Detect which cell encompasses the target text, then output its [x, y] center coordinate. 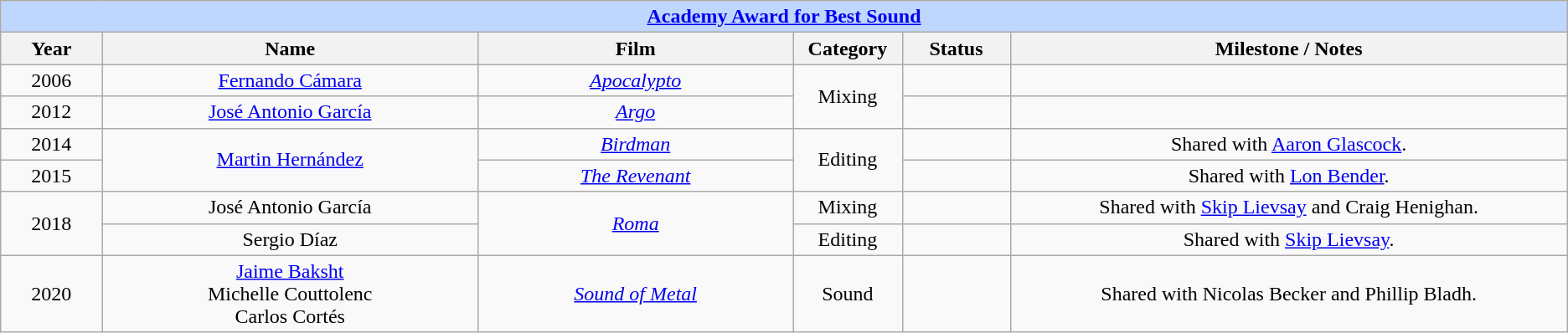
Birdman [635, 144]
Martin Hernández [290, 160]
2014 [52, 144]
The Revenant [635, 176]
Name [290, 49]
Fernando Cámara [290, 80]
Milestone / Notes [1288, 49]
Academy Award for Best Sound [784, 17]
Sergio Díaz [290, 239]
Shared with Aaron Glascock. [1288, 144]
Sound of Metal [635, 294]
Argo [635, 112]
Shared with Skip Lievsay. [1288, 239]
Category [848, 49]
Shared with Nicolas Becker and Phillip Bladh. [1288, 294]
Year [52, 49]
Shared with Skip Lievsay and Craig Henighan. [1288, 207]
2015 [52, 176]
Sound [848, 294]
2020 [52, 294]
Shared with Lon Bender. [1288, 176]
Status [957, 49]
2012 [52, 112]
Jaime BakshtMichelle CouttolencCarlos Cortés [290, 294]
2018 [52, 223]
2006 [52, 80]
Apocalypto [635, 80]
Roma [635, 223]
Film [635, 49]
